Detect which cell encompasses the target text, then output its (X, Y) center coordinate. 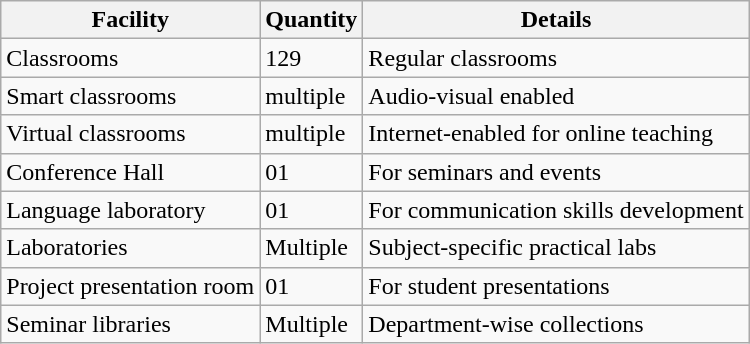
Audio-visual enabled (556, 96)
Laboratories (130, 248)
Details (556, 20)
129 (312, 58)
Internet-enabled for online teaching (556, 134)
For student presentations (556, 286)
Smart classrooms (130, 96)
For seminars and events (556, 172)
Virtual classrooms (130, 134)
Seminar libraries (130, 324)
Department-wise collections (556, 324)
Regular classrooms (556, 58)
Classrooms (130, 58)
Facility (130, 20)
Project presentation room (130, 286)
Quantity (312, 20)
Subject-specific practical labs (556, 248)
For communication skills development (556, 210)
Language laboratory (130, 210)
Conference Hall (130, 172)
